Locate the cell with the specified text and output its (X, Y) center coordinate. 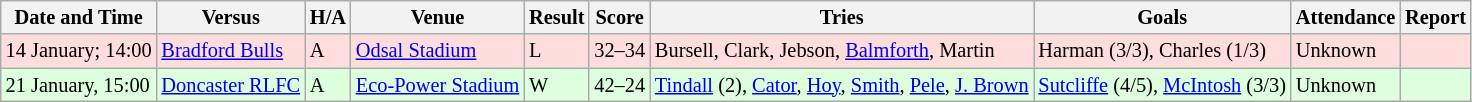
W (556, 85)
Bradford Bulls (231, 51)
Sutcliffe (4/5), McIntosh (3/3) (1162, 85)
Report (1436, 17)
Versus (231, 17)
Tindall (2), Cator, Hoy, Smith, Pele, J. Brown (842, 85)
Goals (1162, 17)
L (556, 51)
Result (556, 17)
14 January; 14:00 (79, 51)
Date and Time (79, 17)
Attendance (1346, 17)
Doncaster RLFC (231, 85)
Tries (842, 17)
Eco-Power Stadium (438, 85)
21 January, 15:00 (79, 85)
Score (620, 17)
Odsal Stadium (438, 51)
Harman (3/3), Charles (1/3) (1162, 51)
H/A (328, 17)
32–34 (620, 51)
Bursell, Clark, Jebson, Balmforth, Martin (842, 51)
42–24 (620, 85)
Venue (438, 17)
